Return the (x, y) coordinate for the center point of the cell that contains the specified text.  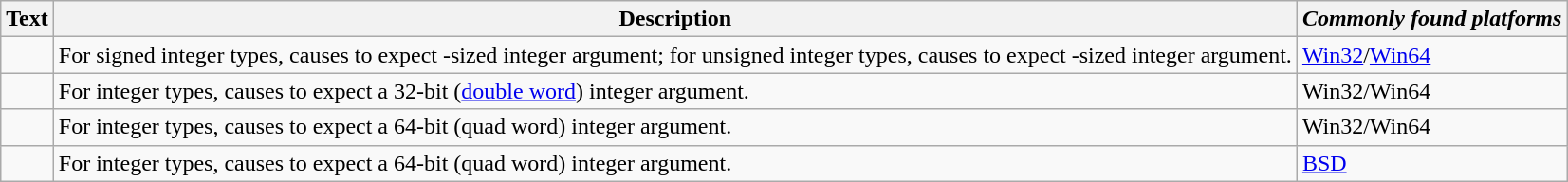
For integer types, causes to expect a 32-bit (double word) integer argument. (675, 91)
For signed integer types, causes to expect -sized integer argument; for unsigned integer types, causes to expect -sized integer argument. (675, 55)
Commonly found platforms (1431, 19)
BSD (1431, 163)
Text (28, 19)
Description (675, 19)
